Locate the cell with the specified text and output its [X, Y] center coordinate. 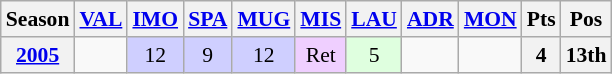
VAL [100, 19]
Season [38, 19]
9 [208, 55]
MIS [320, 19]
IMO [155, 19]
MON [490, 19]
4 [542, 55]
MUG [264, 19]
2005 [38, 55]
LAU [374, 19]
Ret [320, 55]
SPA [208, 19]
Pos [586, 19]
Pts [542, 19]
5 [374, 55]
ADR [430, 19]
13th [586, 55]
